Determine the [X, Y] coordinate at the center of the cell enclosing the given text.  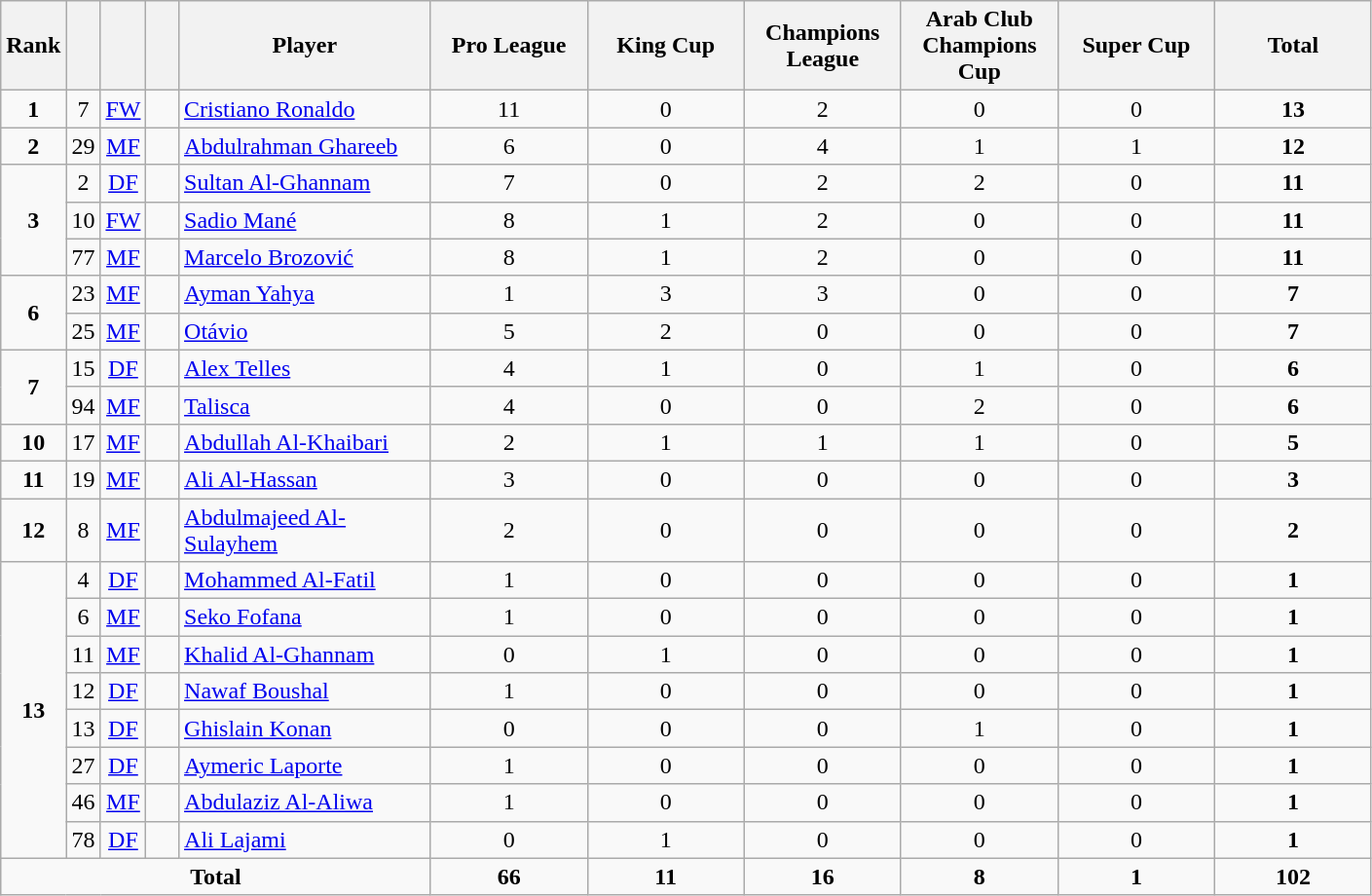
27 [84, 765]
Ali Al-Hassan [306, 479]
66 [508, 877]
Sadio Mané [306, 220]
Arab Club Champions Cup [980, 46]
Alex Telles [306, 368]
19 [84, 479]
Ayman Yahya [306, 294]
Otávio [306, 331]
Seko Fofana [306, 617]
Abdulaziz Al-Aliwa [306, 803]
78 [84, 840]
Khalid Al-Ghannam [306, 654]
Nawaf Boushal [306, 691]
Rank [33, 46]
Pro League [508, 46]
102 [1293, 877]
25 [84, 331]
Talisca [306, 405]
77 [84, 257]
Abdulmajeed Al-Sulayhem [306, 530]
Abdullah Al-Khaibari [306, 442]
Cristiano Ronaldo [306, 109]
Champions League [822, 46]
94 [84, 405]
Super Cup [1135, 46]
15 [84, 368]
Ali Lajami [306, 840]
17 [84, 442]
Abdulrahman Ghareeb [306, 146]
Marcelo Brozović [306, 257]
Ghislain Konan [306, 728]
Sultan Al-Ghannam [306, 183]
46 [84, 803]
King Cup [666, 46]
23 [84, 294]
29 [84, 146]
16 [822, 877]
Aymeric Laporte [306, 765]
Mohammed Al-Fatil [306, 580]
Player [306, 46]
